Provide the [X, Y] coordinate of the cell's center where the given text is located.  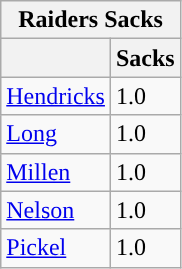
Long [56, 134]
Hendricks [56, 96]
Raiders Sacks [90, 20]
Pickel [56, 248]
Millen [56, 172]
Nelson [56, 210]
Sacks [145, 58]
